Capture the cell that displays the provided text and extract its (X, Y) central coordinate. 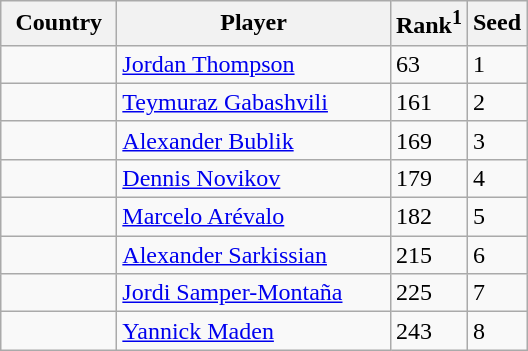
Seed (496, 24)
182 (428, 217)
Alexander Bublik (254, 140)
Jordan Thompson (254, 64)
2 (496, 102)
6 (496, 255)
7 (496, 293)
3 (496, 140)
Dennis Novikov (254, 178)
Marcelo Arévalo (254, 217)
Yannick Maden (254, 331)
179 (428, 178)
Country (59, 24)
Jordi Samper-Montaña (254, 293)
Alexander Sarkissian (254, 255)
8 (496, 331)
Rank1 (428, 24)
63 (428, 64)
1 (496, 64)
225 (428, 293)
4 (496, 178)
5 (496, 217)
Teymuraz Gabashvili (254, 102)
169 (428, 140)
Player (254, 24)
243 (428, 331)
215 (428, 255)
161 (428, 102)
